Extract the (X, Y) coordinate from the center of the cell holding the provided text.  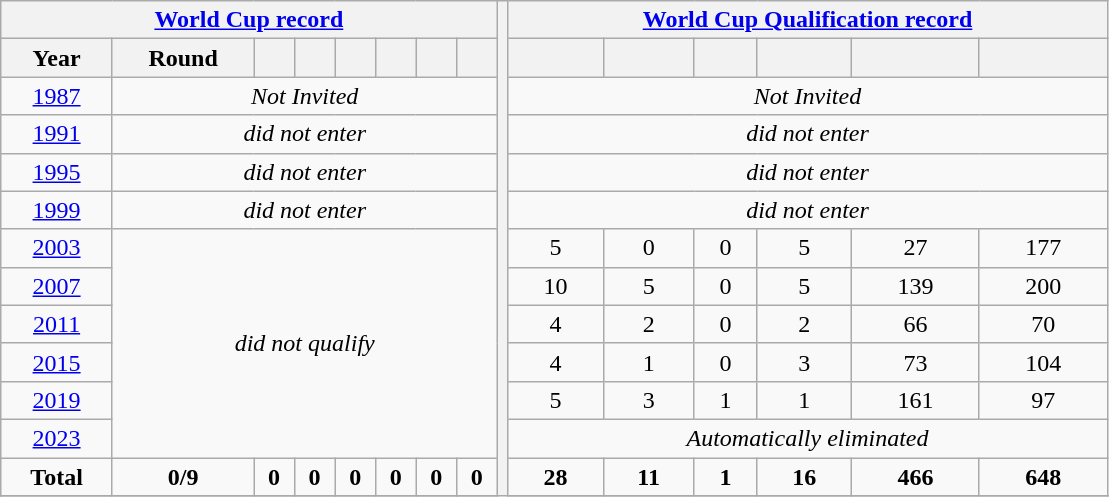
2011 (57, 324)
10 (556, 286)
2019 (57, 400)
1999 (57, 210)
Round (182, 58)
Automatically eliminated (808, 438)
177 (1043, 248)
1991 (57, 134)
2015 (57, 362)
Total (57, 477)
2023 (57, 438)
World Cup Qualification record (808, 20)
2007 (57, 286)
16 (804, 477)
did not qualify (304, 343)
2003 (57, 248)
0/9 (182, 477)
161 (916, 400)
1995 (57, 172)
73 (916, 362)
66 (916, 324)
648 (1043, 477)
104 (1043, 362)
70 (1043, 324)
27 (916, 248)
466 (916, 477)
Year (57, 58)
139 (916, 286)
World Cup record (249, 20)
28 (556, 477)
1987 (57, 96)
11 (648, 477)
200 (1043, 286)
97 (1043, 400)
